Provide the [X, Y] coordinate of the cell's center where the given text is located.  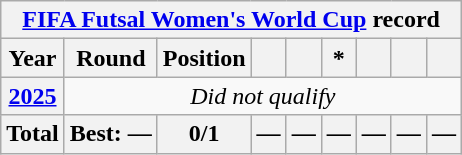
Total [33, 134]
Did not qualify [262, 96]
Position [204, 58]
Best: — [110, 134]
Year [33, 58]
* [338, 58]
0/1 [204, 134]
2025 [33, 96]
FIFA Futsal Women's World Cup record [232, 20]
Round [110, 58]
